Provide the (X, Y) coordinate of the cell's center where the given text is located.  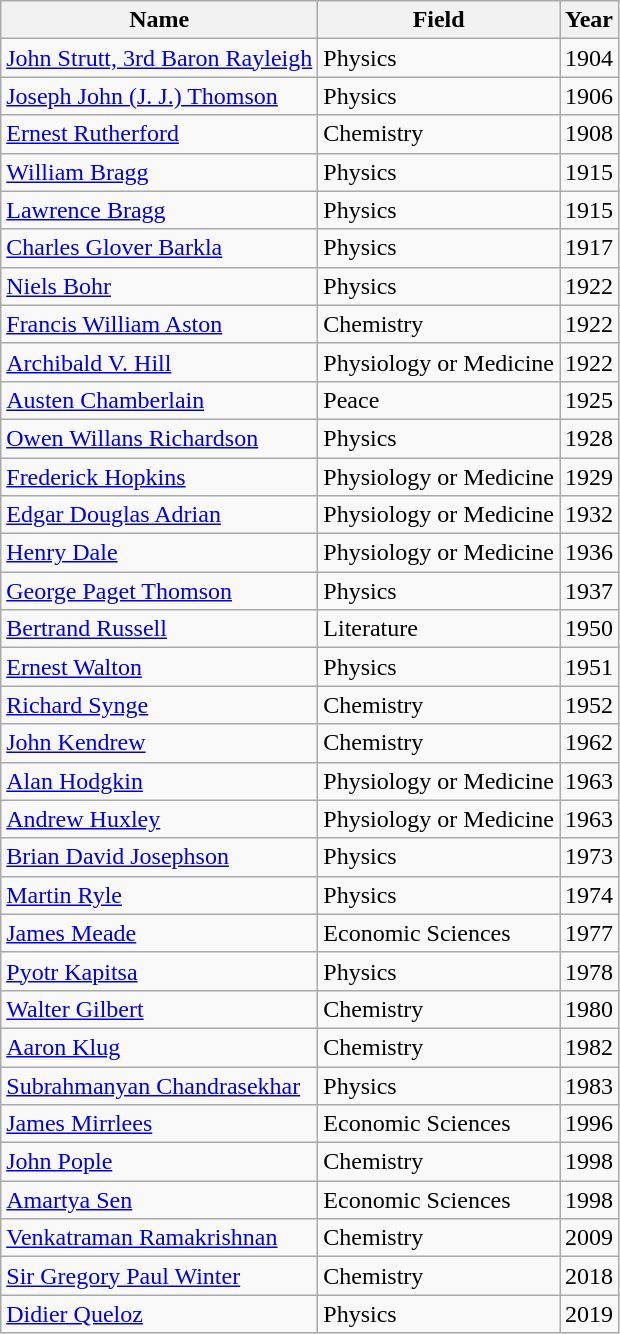
1962 (590, 743)
1928 (590, 438)
Bertrand Russell (160, 629)
2018 (590, 1276)
1904 (590, 58)
1917 (590, 248)
1996 (590, 1124)
Literature (439, 629)
Edgar Douglas Adrian (160, 515)
Venkatraman Ramakrishnan (160, 1238)
1906 (590, 96)
1937 (590, 591)
Archibald V. Hill (160, 362)
1908 (590, 134)
1925 (590, 400)
Brian David Josephson (160, 857)
1951 (590, 667)
John Kendrew (160, 743)
1936 (590, 553)
1977 (590, 933)
Year (590, 20)
Ernest Walton (160, 667)
1982 (590, 1047)
Andrew Huxley (160, 819)
1974 (590, 895)
Subrahmanyan Chandrasekhar (160, 1085)
Peace (439, 400)
Pyotr Kapitsa (160, 971)
Walter Gilbert (160, 1009)
William Bragg (160, 172)
1952 (590, 705)
Austen Chamberlain (160, 400)
Alan Hodgkin (160, 781)
Martin Ryle (160, 895)
James Mirrlees (160, 1124)
Sir Gregory Paul Winter (160, 1276)
Field (439, 20)
Owen Willans Richardson (160, 438)
James Meade (160, 933)
Charles Glover Barkla (160, 248)
2019 (590, 1314)
Frederick Hopkins (160, 477)
1929 (590, 477)
Lawrence Bragg (160, 210)
John Pople (160, 1162)
George Paget Thomson (160, 591)
Amartya Sen (160, 1200)
Niels Bohr (160, 286)
Henry Dale (160, 553)
1978 (590, 971)
Richard Synge (160, 705)
1980 (590, 1009)
Francis William Aston (160, 324)
1950 (590, 629)
Joseph John (J. J.) Thomson (160, 96)
Didier Queloz (160, 1314)
Name (160, 20)
Ernest Rutherford (160, 134)
1983 (590, 1085)
1932 (590, 515)
2009 (590, 1238)
Aaron Klug (160, 1047)
1973 (590, 857)
John Strutt, 3rd Baron Rayleigh (160, 58)
